Search for the cell housing the specified text and yield its [X, Y] center coordinate. 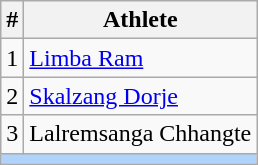
Lalremsanga Chhangte [140, 134]
1 [12, 58]
Limba Ram [140, 58]
# [12, 20]
Skalzang Dorje [140, 96]
Athlete [140, 20]
2 [12, 96]
3 [12, 134]
